Return the (x, y) coordinate for the center point of the cell that contains the specified text.  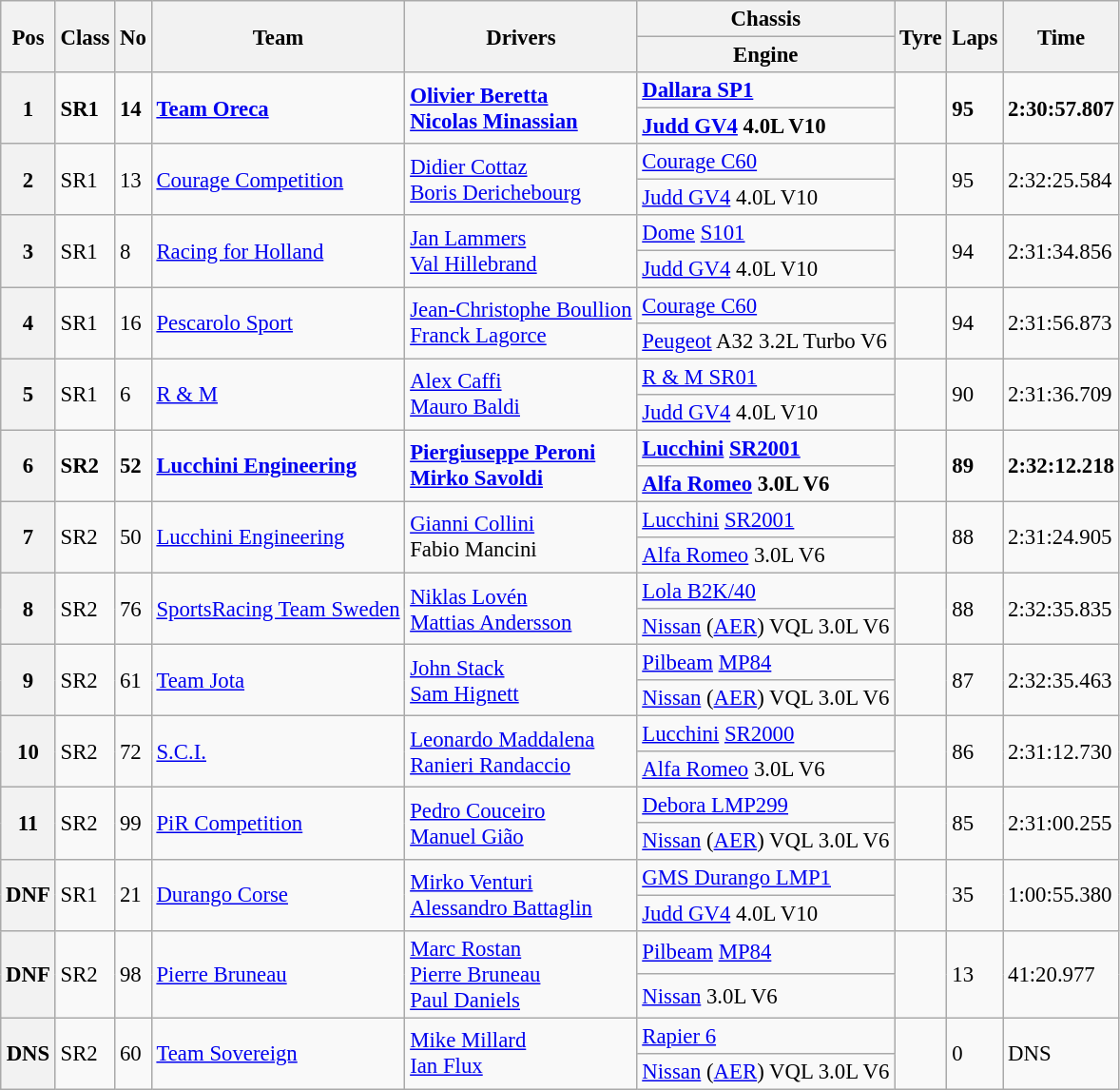
76 (133, 609)
Debora LMP299 (766, 806)
Marc Rostan Pierre Bruneau Paul Daniels (521, 974)
2:32:35.835 (1061, 609)
Pescarolo Sport (278, 323)
89 (975, 466)
Leonardo Maddalena Ranieri Randaccio (521, 751)
85 (975, 824)
Engine (766, 55)
Pedro Couceiro Manuel Gião (521, 824)
SportsRacing Team Sweden (278, 609)
3 (29, 251)
Team Sovereign (278, 1054)
Tyre (920, 36)
Team Oreca (278, 108)
Team (278, 36)
16 (133, 323)
Rapier 6 (766, 1036)
Durango Corse (278, 894)
Pierre Bruneau (278, 974)
2:31:00.255 (1061, 824)
7 (29, 536)
Alex Caffi Mauro Baldi (521, 394)
Courage Competition (278, 179)
Pos (29, 36)
Lucchini SR2000 (766, 734)
11 (29, 824)
86 (975, 751)
2:31:36.709 (1061, 394)
2 (29, 179)
10 (29, 751)
Gianni Collini Fabio Mancini (521, 536)
9 (29, 681)
61 (133, 681)
Laps (975, 36)
Drivers (521, 36)
Dallara SP1 (766, 90)
50 (133, 536)
2:31:56.873 (1061, 323)
Piergiuseppe Peroni Mirko Savoldi (521, 466)
14 (133, 108)
98 (133, 974)
2:31:24.905 (1061, 536)
2:31:12.730 (1061, 751)
2:32:25.584 (1061, 179)
John Stack Sam Hignett (521, 681)
Mike Millard Ian Flux (521, 1054)
52 (133, 466)
R & M SR01 (766, 377)
S.C.I. (278, 751)
No (133, 36)
99 (133, 824)
72 (133, 751)
4 (29, 323)
2:32:12.218 (1061, 466)
Lola B2K/40 (766, 591)
Nissan 3.0L V6 (766, 996)
1 (29, 108)
Didier Cottaz Boris Derichebourg (521, 179)
R & M (278, 394)
Niklas Lovén Mattias Andersson (521, 609)
Peugeot A32 3.2L Turbo V6 (766, 341)
Time (1061, 36)
41:20.977 (1061, 974)
90 (975, 394)
2:32:35.463 (1061, 681)
Dome S101 (766, 233)
0 (975, 1054)
Mirko Venturi Alessandro Battaglin (521, 894)
35 (975, 894)
Chassis (766, 19)
5 (29, 394)
2:30:57.807 (1061, 108)
1:00:55.380 (1061, 894)
2:31:34.856 (1061, 251)
Jan Lammers Val Hillebrand (521, 251)
Class (86, 36)
GMS Durango LMP1 (766, 877)
PiR Competition (278, 824)
87 (975, 681)
Olivier Beretta Nicolas Minassian (521, 108)
Team Jota (278, 681)
Jean-Christophe Boullion Franck Lagorce (521, 323)
60 (133, 1054)
21 (133, 894)
Racing for Holland (278, 251)
